Extract the [x, y] coordinate from the center of the cell holding the provided text.  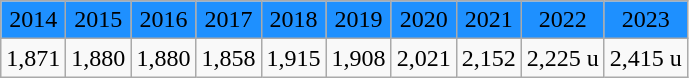
2,225 u [562, 58]
2014 [34, 20]
2019 [358, 20]
1,871 [34, 58]
2020 [424, 20]
2,415 u [646, 58]
2016 [164, 20]
1,908 [358, 58]
2023 [646, 20]
2021 [488, 20]
2022 [562, 20]
2,021 [424, 58]
2015 [98, 20]
2018 [294, 20]
1,915 [294, 58]
2017 [228, 20]
2,152 [488, 58]
1,858 [228, 58]
